Capture the cell that displays the provided text and extract its [x, y] central coordinate. 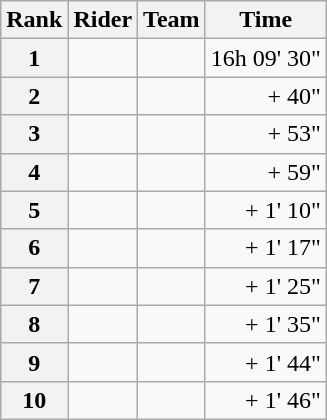
16h 09' 30" [266, 58]
+ 1' 44" [266, 362]
+ 53" [266, 134]
2 [34, 96]
+ 40" [266, 96]
+ 1' 10" [266, 210]
+ 1' 46" [266, 400]
+ 59" [266, 172]
5 [34, 210]
Rider [103, 20]
8 [34, 324]
7 [34, 286]
+ 1' 35" [266, 324]
+ 1' 25" [266, 286]
Team [172, 20]
+ 1' 17" [266, 248]
3 [34, 134]
4 [34, 172]
6 [34, 248]
Rank [34, 20]
10 [34, 400]
9 [34, 362]
Time [266, 20]
1 [34, 58]
